Locate the cell with the specified text and output its [X, Y] center coordinate. 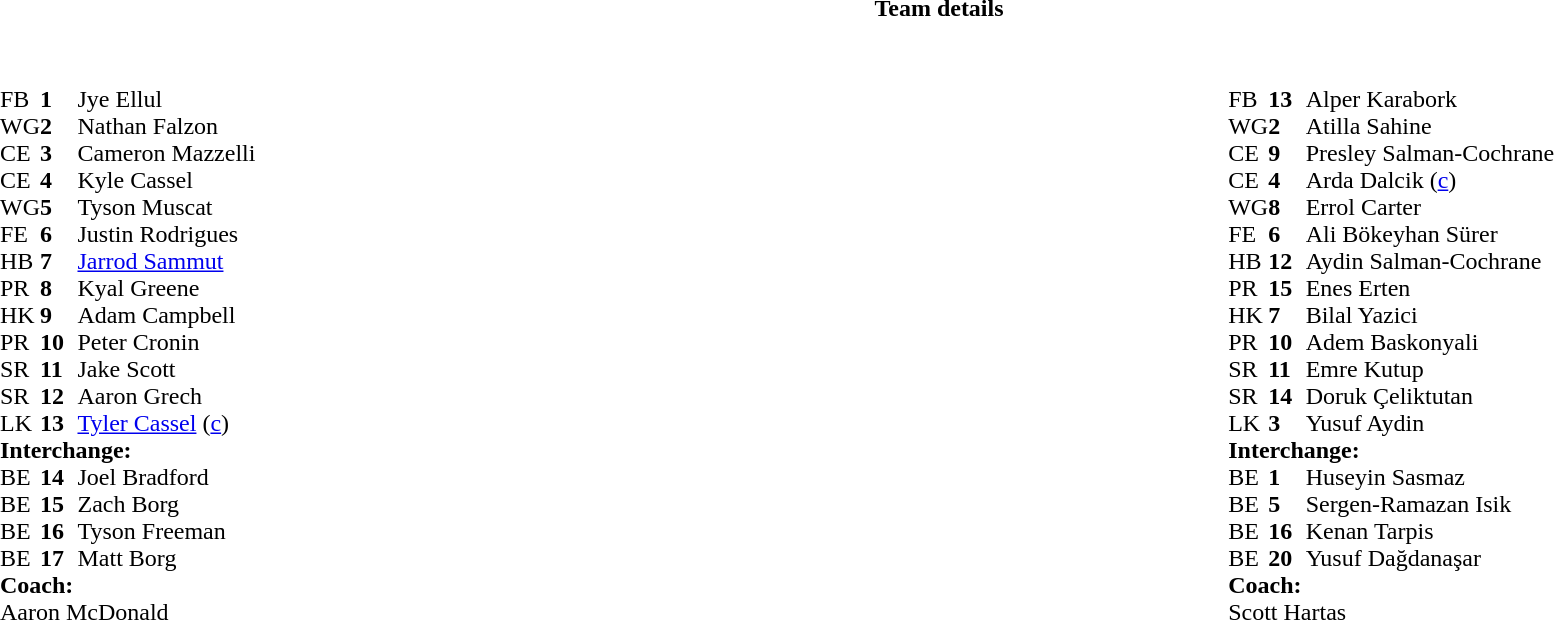
Tyson Freeman [166, 532]
Matt Borg [166, 558]
Zach Borg [166, 504]
Adam Campbell [166, 316]
Jake Scott [166, 370]
20 [1287, 558]
Jye Ellul [166, 100]
Aaron Grech [166, 396]
Cameron Mazzelli [166, 154]
Peter Cronin [166, 342]
Jarrod Sammut [166, 262]
Tyler Cassel (c) [166, 424]
Justin Rodrigues [166, 234]
Tyson Muscat [166, 208]
17 [59, 558]
Kyal Greene [166, 288]
Nathan Falzon [166, 126]
Kyle Cassel [166, 180]
Joel Bradford [166, 478]
